Output the [x, y] coordinate of the center of the cell containing the given text.  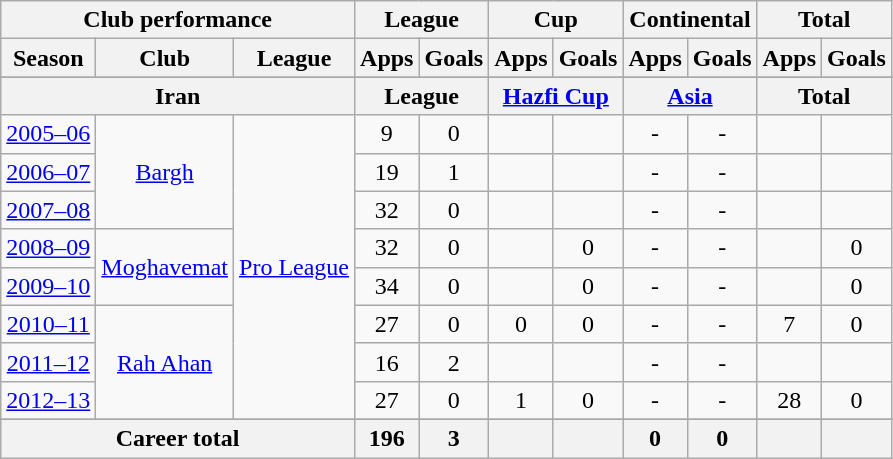
2005–06 [48, 134]
3 [454, 438]
28 [789, 400]
Rah Ahan [165, 362]
Iran [178, 96]
Cup [556, 20]
16 [387, 362]
2 [454, 362]
Pro League [294, 267]
Club [165, 58]
2007–08 [48, 210]
7 [789, 324]
19 [387, 172]
2008–09 [48, 248]
Hazfi Cup [556, 96]
2009–10 [48, 286]
Club performance [178, 20]
2012–13 [48, 400]
Career total [178, 438]
Bargh [165, 172]
Season [48, 58]
196 [387, 438]
2006–07 [48, 172]
Moghavemat [165, 267]
2010–11 [48, 324]
2011–12 [48, 362]
Asia [690, 96]
9 [387, 134]
34 [387, 286]
Continental [690, 20]
